Provide the [X, Y] coordinate of the cell's center where the given text is located.  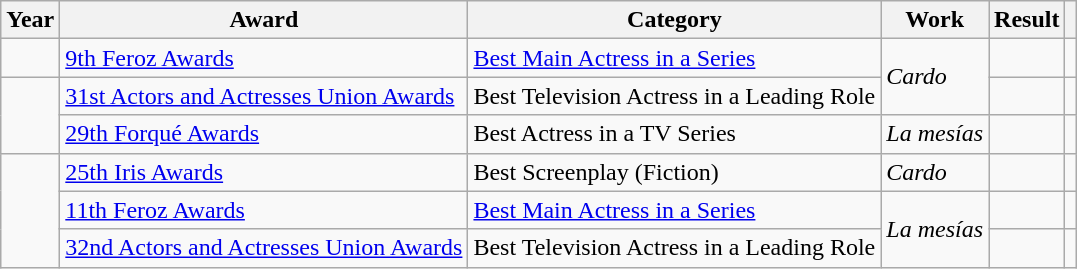
9th Feroz Awards [264, 58]
Best Screenplay (Fiction) [674, 172]
Award [264, 20]
Result [1027, 20]
Year [30, 20]
32nd Actors and Actresses Union Awards [264, 248]
31st Actors and Actresses Union Awards [264, 96]
25th Iris Awards [264, 172]
11th Feroz Awards [264, 210]
Work [935, 20]
Best Actress in a TV Series [674, 134]
29th Forqué Awards [264, 134]
Category [674, 20]
